Scan for the cell matching the given text and deliver its (X, Y) coordinate at center. 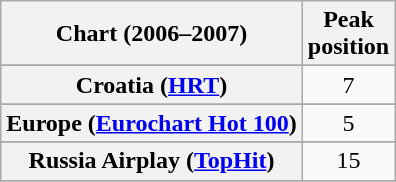
Europe (Eurochart Hot 100) (152, 123)
5 (348, 123)
Russia Airplay (TopHit) (152, 161)
Chart (2006–2007) (152, 34)
15 (348, 161)
7 (348, 85)
Croatia (HRT) (152, 85)
Peakposition (348, 34)
